For the text-containing cell, return its midpoint in [X, Y] coordinate format. 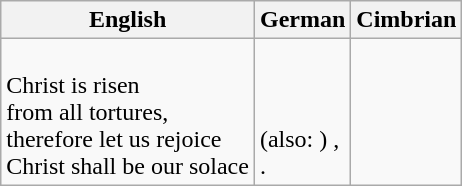
English [128, 20]
Christ is risen from all tortures, therefore let us rejoice Christ shall be our solace [128, 112]
German [302, 20]
Cimbrian [406, 20]
(also: ) , . [302, 112]
